Output the [x, y] coordinate of the center of the cell containing the given text.  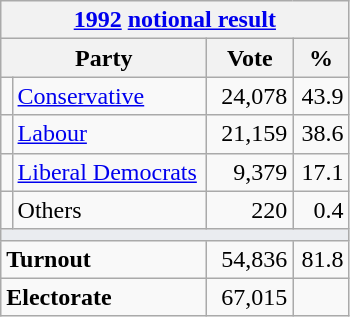
Others [110, 210]
220 [250, 210]
38.6 [321, 134]
Electorate [104, 297]
24,078 [250, 96]
Labour [110, 134]
81.8 [321, 259]
67,015 [250, 297]
17.1 [321, 172]
54,836 [250, 259]
43.9 [321, 96]
21,159 [250, 134]
Liberal Democrats [110, 172]
0.4 [321, 210]
9,379 [250, 172]
% [321, 58]
Vote [250, 58]
Conservative [110, 96]
1992 notional result [175, 20]
Party [104, 58]
Turnout [104, 259]
